Locate the cell with the specified text and output its (x, y) center coordinate. 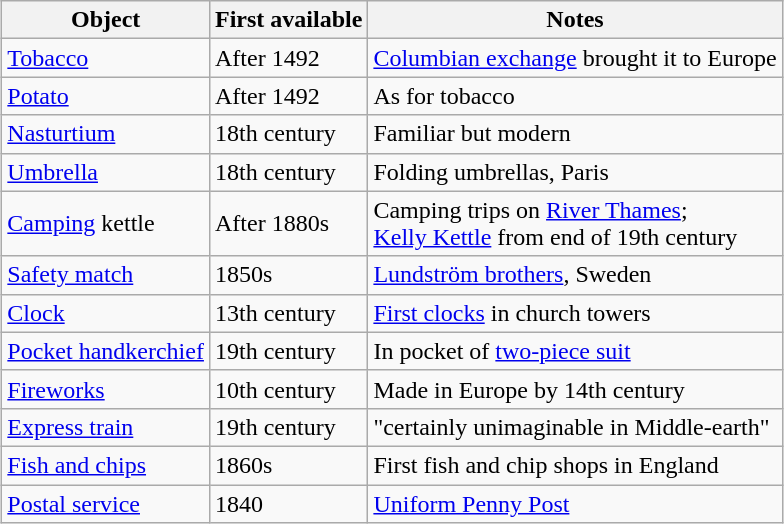
Umbrella (106, 172)
1850s (288, 275)
Lundström brothers, Sweden (575, 275)
10th century (288, 389)
Camping trips on River Thames;Kelly Kettle from end of 19th century (575, 224)
After 1880s (288, 224)
Camping kettle (106, 224)
13th century (288, 313)
Express train (106, 427)
"certainly unimaginable in Middle-earth" (575, 427)
Familiar but modern (575, 134)
In pocket of two-piece suit (575, 351)
First fish and chip shops in England (575, 465)
Tobacco (106, 58)
1860s (288, 465)
Object (106, 20)
Nasturtium (106, 134)
Pocket handkerchief (106, 351)
Clock (106, 313)
First clocks in church towers (575, 313)
First available (288, 20)
Notes (575, 20)
As for tobacco (575, 96)
Columbian exchange brought it to Europe (575, 58)
Uniform Penny Post (575, 503)
Postal service (106, 503)
Safety match (106, 275)
Potato (106, 96)
Folding umbrellas, Paris (575, 172)
Fireworks (106, 389)
1840 (288, 503)
Fish and chips (106, 465)
Made in Europe by 14th century (575, 389)
